Return [X, Y] of the center of cell containing provided text 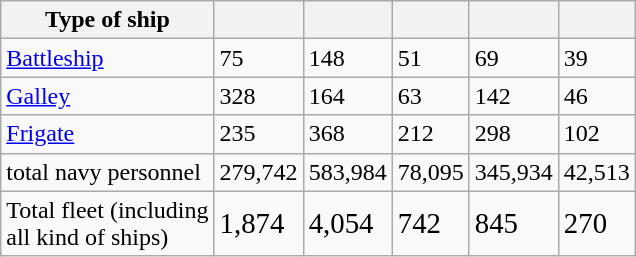
69 [514, 58]
279,742 [258, 172]
328 [258, 96]
Total fleet (includingall kind of ships) [108, 224]
102 [596, 134]
164 [348, 96]
Frigate [108, 134]
Type of ship [108, 20]
Battleship [108, 58]
148 [348, 58]
63 [430, 96]
78,095 [430, 172]
345,934 [514, 172]
39 [596, 58]
4,054 [348, 224]
742 [430, 224]
298 [514, 134]
368 [348, 134]
845 [514, 224]
51 [430, 58]
270 [596, 224]
46 [596, 96]
42,513 [596, 172]
1,874 [258, 224]
583,984 [348, 172]
total navy personnel [108, 172]
75 [258, 58]
142 [514, 96]
212 [430, 134]
235 [258, 134]
Galley [108, 96]
